Return the [X, Y] coordinate for the center point of the cell that contains the specified text.  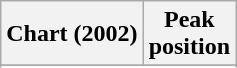
Chart (2002) [72, 34]
Peakposition [189, 34]
